Extract the (X, Y) coordinate from the center of the cell holding the provided text.  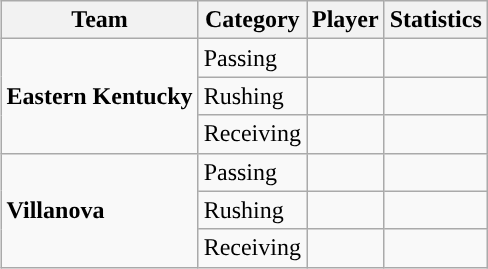
Player (345, 20)
Team (100, 20)
Category (252, 20)
Eastern Kentucky (100, 96)
Villanova (100, 210)
Statistics (436, 20)
